For the text-containing cell, return its midpoint in (X, Y) coordinate format. 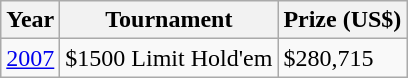
Tournament (169, 20)
Year (30, 20)
2007 (30, 58)
$1500 Limit Hold'em (169, 58)
Prize (US$) (342, 20)
$280,715 (342, 58)
